Pinpoint the cell where the given text exists, returning its (x, y) midpoint coordinate. 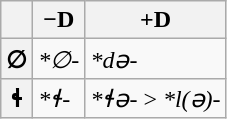
*∅- (59, 59)
∅ (17, 59)
*də- (156, 59)
ɬ (17, 98)
+D (156, 20)
*ɬə- > *l(ə)- (156, 98)
*ɬ- (59, 98)
−D (59, 20)
